From the cell containing the given text, extract its center point as (X, Y) coordinate. 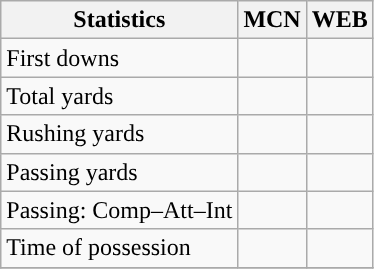
MCN (272, 20)
WEB (340, 20)
Time of possession (120, 248)
First downs (120, 58)
Statistics (120, 20)
Rushing yards (120, 134)
Passing yards (120, 172)
Passing: Comp–Att–Int (120, 210)
Total yards (120, 96)
